Pinpoint the cell where the given text exists, returning its [X, Y] midpoint coordinate. 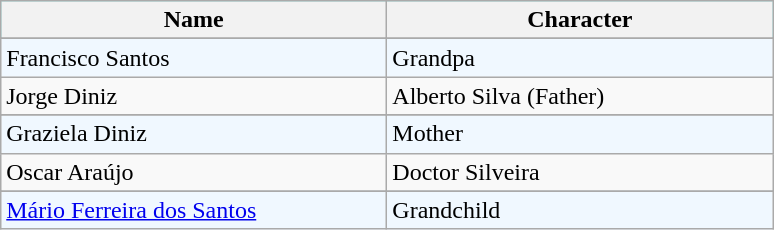
Mother [580, 134]
Alberto Silva (Father) [580, 96]
Jorge Diniz [194, 96]
Name [194, 20]
Mário Ferreira dos Santos [194, 210]
Character [580, 20]
Francisco Santos [194, 58]
Oscar Araújo [194, 172]
Grandpa [580, 58]
Doctor Silveira [580, 172]
Grandchild [580, 210]
Graziela Diniz [194, 134]
